Output the [X, Y] coordinate of the center of the cell containing the given text.  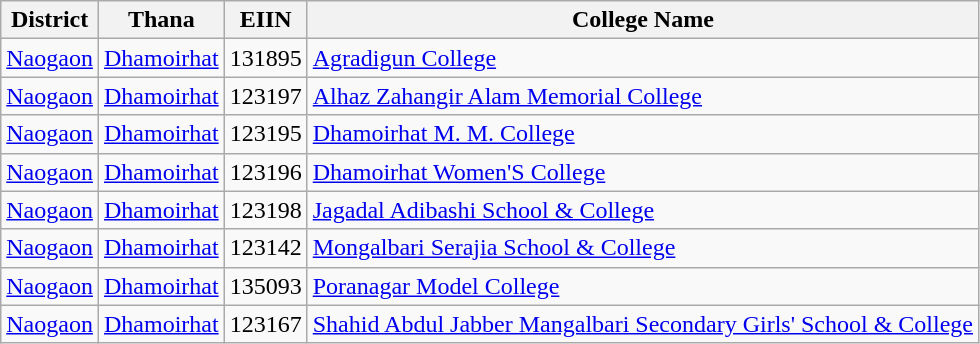
123142 [266, 248]
Dhamoirhat M. M. College [642, 134]
Poranagar Model College [642, 286]
Alhaz Zahangir Alam Memorial College [642, 96]
District [50, 20]
Shahid Abdul Jabber Mangalbari Secondary Girls' School & College [642, 324]
Mongalbari Serajia School & College [642, 248]
College Name [642, 20]
131895 [266, 58]
Agradigun College [642, 58]
123198 [266, 210]
Dhamoirhat Women'S College [642, 172]
EIIN [266, 20]
123197 [266, 96]
Jagadal Adibashi School & College [642, 210]
Thana [161, 20]
123167 [266, 324]
123195 [266, 134]
123196 [266, 172]
135093 [266, 286]
